Locate the cell with the specified text and output its (X, Y) center coordinate. 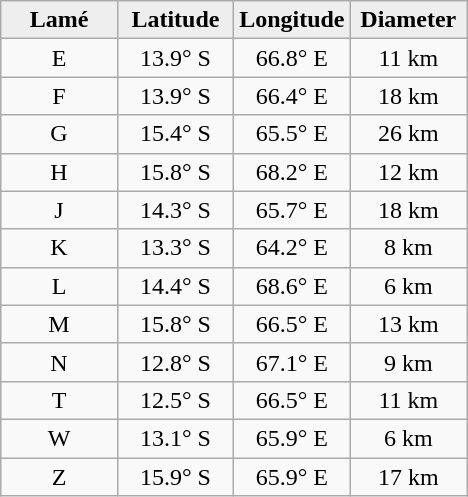
12.5° S (175, 400)
13.3° S (175, 248)
M (59, 324)
Z (59, 477)
66.8° E (292, 58)
65.5° E (292, 134)
N (59, 362)
H (59, 172)
66.4° E (292, 96)
17 km (408, 477)
F (59, 96)
12.8° S (175, 362)
L (59, 286)
8 km (408, 248)
Diameter (408, 20)
T (59, 400)
E (59, 58)
14.4° S (175, 286)
G (59, 134)
13.1° S (175, 438)
65.7° E (292, 210)
26 km (408, 134)
12 km (408, 172)
Latitude (175, 20)
15.4° S (175, 134)
67.1° E (292, 362)
14.3° S (175, 210)
68.6° E (292, 286)
15.9° S (175, 477)
64.2° E (292, 248)
Longitude (292, 20)
J (59, 210)
9 km (408, 362)
K (59, 248)
68.2° E (292, 172)
W (59, 438)
Lamé (59, 20)
13 km (408, 324)
